Search for the cell housing the specified text and yield its [x, y] center coordinate. 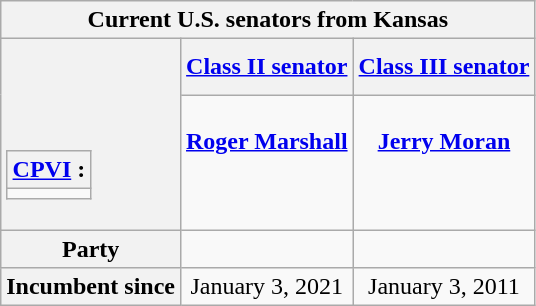
January 3, 2021 [266, 287]
January 3, 2011 [444, 287]
Roger Marshall [266, 162]
Class III senator [444, 67]
Class II senator [266, 67]
Incumbent since [91, 287]
Party [91, 249]
Current U.S. senators from Kansas [268, 20]
Jerry Moran [444, 162]
